From the cell containing the given text, extract its center point as [X, Y] coordinate. 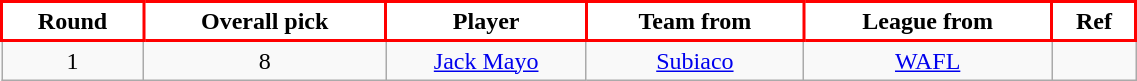
1 [73, 60]
League from [928, 22]
Jack Mayo [486, 60]
Subiaco [694, 60]
Overall pick [264, 22]
Player [486, 22]
Ref [1094, 22]
Team from [694, 22]
Round [73, 22]
WAFL [928, 60]
8 [264, 60]
